Capture the cell that displays the provided text and extract its [X, Y] central coordinate. 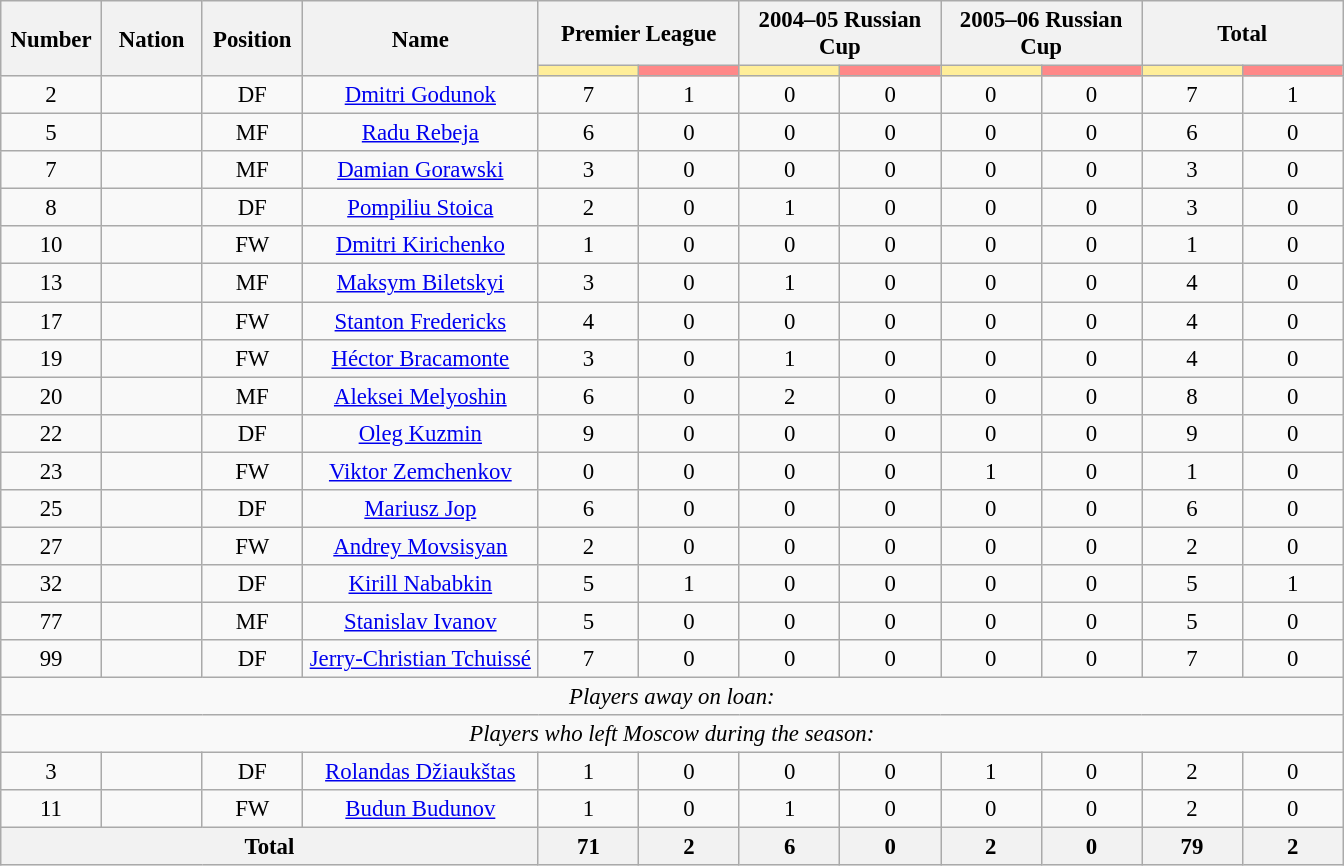
Damian Gorawski [421, 170]
25 [52, 509]
2005–06 Russian Cup [1040, 34]
Position [252, 38]
23 [52, 471]
19 [52, 358]
11 [52, 809]
13 [52, 283]
Players away on loan: [672, 697]
Héctor Bracamonte [421, 358]
Dmitri Godunok [421, 95]
Oleg Kuzmin [421, 433]
Kirill Nababkin [421, 584]
Pompiliu Stoica [421, 208]
Andrey Movsisyan [421, 546]
Stanislav Ivanov [421, 621]
Dmitri Kirichenko [421, 245]
77 [52, 621]
Maksym Biletskyi [421, 283]
2004–05 Russian Cup [840, 34]
Radu Rebeja [421, 133]
22 [52, 433]
Premier League [638, 34]
71 [588, 847]
17 [52, 321]
Name [421, 38]
99 [52, 659]
Viktor Zemchenkov [421, 471]
Mariusz Jop [421, 509]
Number [52, 38]
Rolandas Džiaukštas [421, 772]
10 [52, 245]
Jerry-Christian Tchuissé [421, 659]
Aleksei Melyoshin [421, 396]
20 [52, 396]
32 [52, 584]
79 [1192, 847]
Nation [152, 38]
Players who left Moscow during the season: [672, 734]
Budun Budunov [421, 809]
Stanton Fredericks [421, 321]
27 [52, 546]
